Extract the (X, Y) coordinate from the center of the cell holding the provided text.  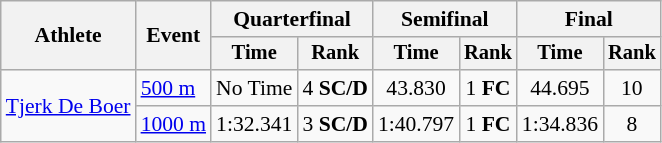
10 (632, 88)
44.695 (560, 88)
Semifinal (445, 19)
43.830 (416, 88)
No Time (254, 88)
Tjerk De Boer (68, 106)
Final (589, 19)
Quarterfinal (292, 19)
1:40.797 (416, 124)
4 SC/D (335, 88)
1:32.341 (254, 124)
Athlete (68, 36)
1000 m (174, 124)
1:34.836 (560, 124)
500 m (174, 88)
Event (174, 36)
3 SC/D (335, 124)
8 (632, 124)
